Scan for the cell matching the given text and deliver its [X, Y] coordinate at center. 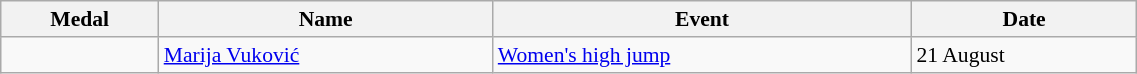
Name [326, 19]
Women's high jump [702, 55]
Marija Vuković [326, 55]
21 August [1024, 55]
Event [702, 19]
Date [1024, 19]
Medal [80, 19]
